Detect which cell encompasses the target text, then output its (x, y) center coordinate. 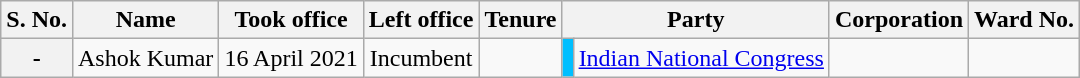
Corporation (898, 20)
Party (696, 20)
Tenure (520, 20)
Ashok Kumar (145, 58)
Name (145, 20)
Ward No. (1024, 20)
16 April 2021 (291, 58)
Indian National Congress (701, 58)
Took office (291, 20)
Left office (421, 20)
S. No. (37, 20)
- (37, 58)
Incumbent (421, 58)
